Search for the cell housing the specified text and yield its (x, y) center coordinate. 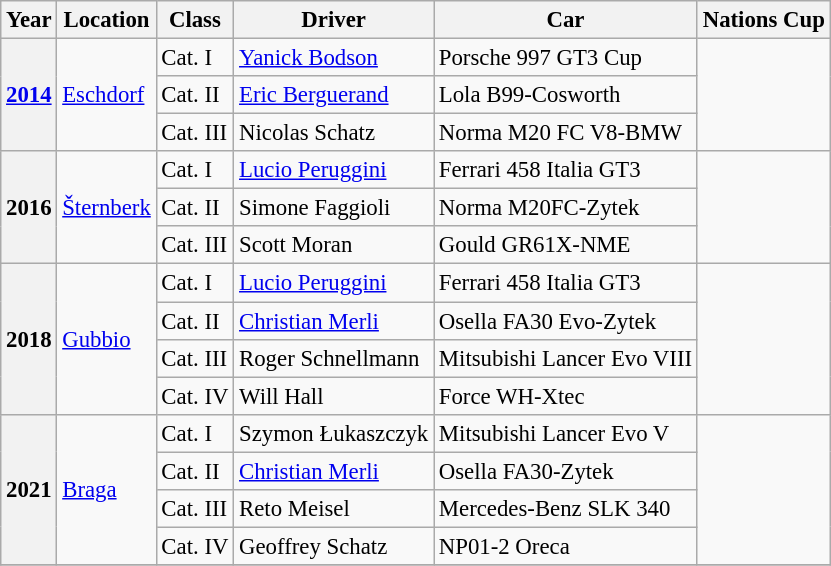
Mitsubishi Lancer Evo VIII (566, 358)
2014 (29, 96)
2021 (29, 489)
Reto Meisel (334, 509)
Nations Cup (764, 20)
2018 (29, 339)
Eschdorf (106, 96)
Simone Faggioli (334, 208)
Šternberk (106, 208)
Osella FA30 Evo-Zytek (566, 321)
Nicolas Schatz (334, 133)
Porsche 997 GT3 Cup (566, 58)
Osella FA30-Zytek (566, 471)
Norma M20 FC V8-BMW (566, 133)
Mercedes-Benz SLK 340 (566, 509)
2016 (29, 208)
Roger Schnellmann (334, 358)
Car (566, 20)
Location (106, 20)
Will Hall (334, 396)
Geoffrey Schatz (334, 546)
NP01-2 Oreca (566, 546)
Norma M20FC-Zytek (566, 208)
Lola B99-Cosworth (566, 95)
Gubbio (106, 339)
Force WH-Xtec (566, 396)
Gould GR61X-NME (566, 245)
Class (195, 20)
Braga (106, 489)
Eric Berguerand (334, 95)
Driver (334, 20)
Scott Moran (334, 245)
Year (29, 20)
Yanick Bodson (334, 58)
Szymon Łukaszczyk (334, 433)
Mitsubishi Lancer Evo V (566, 433)
